Capture the cell that displays the provided text and extract its (X, Y) central coordinate. 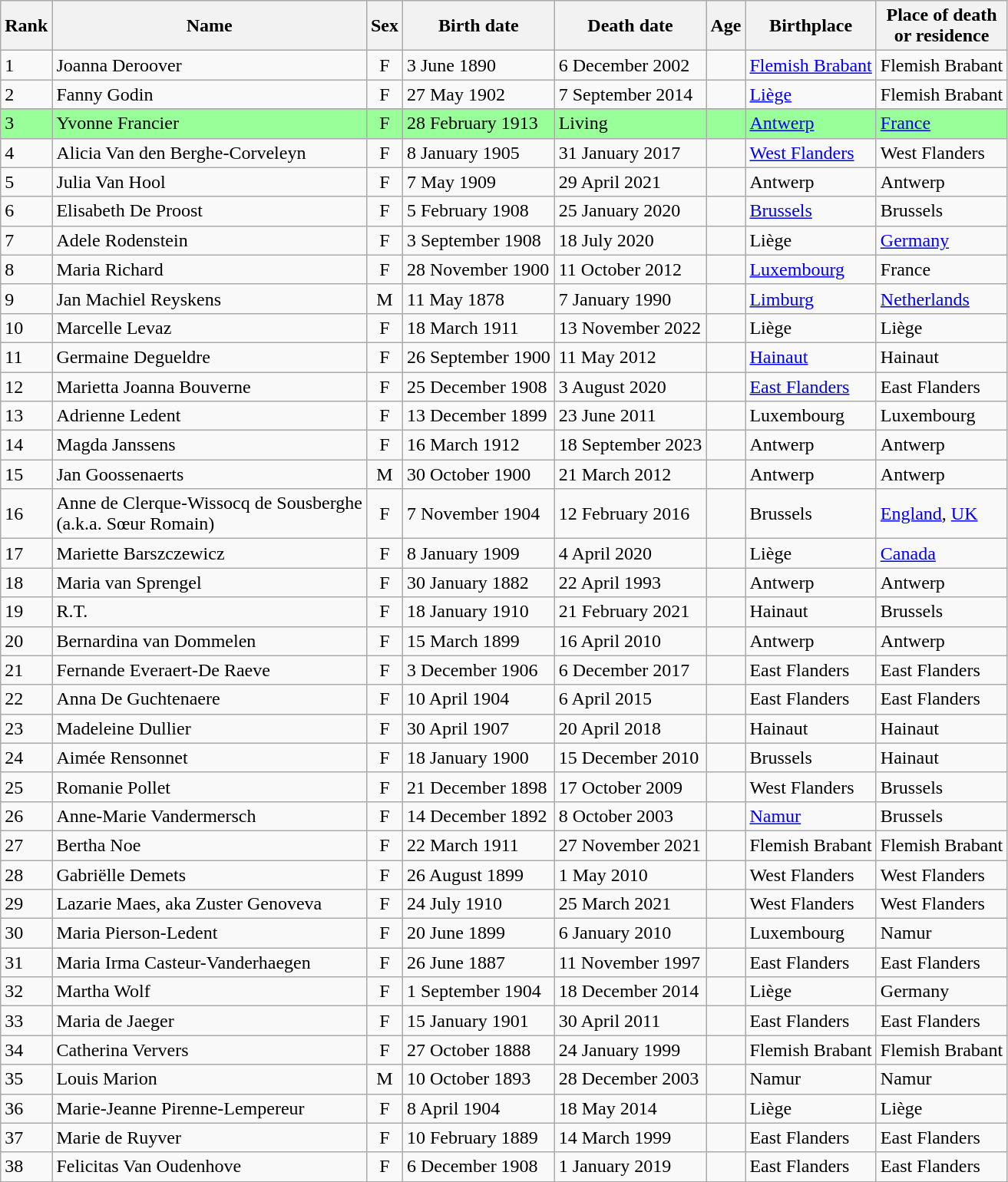
21 February 2021 (630, 612)
Bertha Noe (210, 845)
25 January 2020 (630, 211)
Aimée Rensonnet (210, 758)
Age (726, 26)
Romanie Pollet (210, 787)
Alicia Van den Berghe-Corveleyn (210, 153)
1 September 1904 (478, 992)
Louis Marion (210, 1079)
27 November 2021 (630, 845)
Elisabeth De Proost (210, 211)
Canada (941, 553)
2 (26, 94)
Maria de Jaeger (210, 1021)
Anne de Clerque-Wissocq de Sousberghe(a.k.a. Sœur Romain) (210, 514)
8 January 1905 (478, 153)
19 (26, 612)
11 November 1997 (630, 962)
25 December 1908 (478, 386)
30 January 1882 (478, 583)
3 June 1890 (478, 65)
Anna De Guchtenaere (210, 699)
22 April 1993 (630, 583)
Name (210, 26)
England, UK (941, 514)
6 (26, 211)
12 (26, 386)
6 April 2015 (630, 699)
3 September 1908 (478, 240)
Marie de Ruyver (210, 1137)
Gabriëlle Demets (210, 874)
5 February 1908 (478, 211)
27 May 1902 (478, 94)
29 April 2021 (630, 182)
8 January 1909 (478, 553)
23 (26, 728)
10 (26, 328)
9 (26, 299)
3 August 2020 (630, 386)
7 May 1909 (478, 182)
Yvonne Francier (210, 124)
6 December 2002 (630, 65)
15 March 1899 (478, 641)
30 (26, 933)
1 (26, 65)
8 (26, 269)
6 December 1908 (478, 1167)
10 April 1904 (478, 699)
Birth date (478, 26)
21 (26, 670)
25 (26, 787)
18 March 1911 (478, 328)
Martha Wolf (210, 992)
Adrienne Ledent (210, 416)
Julia Van Hool (210, 182)
20 April 2018 (630, 728)
Magda Janssens (210, 445)
31 January 2017 (630, 153)
27 October 1888 (478, 1050)
Maria Pierson-Ledent (210, 933)
27 (26, 845)
23 June 2011 (630, 416)
14 March 1999 (630, 1137)
Place of death or residence (941, 26)
Jan Goossenaerts (210, 474)
13 December 1899 (478, 416)
33 (26, 1021)
4 April 2020 (630, 553)
18 September 2023 (630, 445)
30 April 2011 (630, 1021)
20 (26, 641)
36 (26, 1108)
25 March 2021 (630, 904)
R.T. (210, 612)
Death date (630, 26)
Fanny Godin (210, 94)
5 (26, 182)
Marietta Joanna Bouverne (210, 386)
Maria Richard (210, 269)
30 October 1900 (478, 474)
3 (26, 124)
14 December 1892 (478, 816)
22 (26, 699)
7 November 1904 (478, 514)
20 June 1899 (478, 933)
Living (630, 124)
34 (26, 1050)
16 April 2010 (630, 641)
14 (26, 445)
21 March 2012 (630, 474)
32 (26, 992)
18 (26, 583)
Jan Machiel Reyskens (210, 299)
1 January 2019 (630, 1167)
18 January 1910 (478, 612)
7 January 1990 (630, 299)
28 December 2003 (630, 1079)
Bernardina van Dommelen (210, 641)
6 December 2017 (630, 670)
15 (26, 474)
Limburg (811, 299)
18 May 2014 (630, 1108)
Marie-Jeanne Pirenne-Lempereur (210, 1108)
Adele Rodenstein (210, 240)
3 December 1906 (478, 670)
24 January 1999 (630, 1050)
16 March 1912 (478, 445)
Lazarie Maes, aka Zuster Genoveva (210, 904)
26 (26, 816)
28 February 1913 (478, 124)
37 (26, 1137)
24 July 1910 (478, 904)
13 November 2022 (630, 328)
21 December 1898 (478, 787)
10 February 1889 (478, 1137)
Netherlands (941, 299)
1 May 2010 (630, 874)
11 (26, 357)
Joanna Deroover (210, 65)
22 March 1911 (478, 845)
10 October 1893 (478, 1079)
Fernande Everaert-De Raeve (210, 670)
7 September 2014 (630, 94)
8 October 2003 (630, 816)
Maria van Sprengel (210, 583)
Germaine Degueldre (210, 357)
17 (26, 553)
28 (26, 874)
11 May 1878 (478, 299)
11 May 2012 (630, 357)
12 February 2016 (630, 514)
6 January 2010 (630, 933)
35 (26, 1079)
31 (26, 962)
8 April 1904 (478, 1108)
Marcelle Levaz (210, 328)
24 (26, 758)
26 September 1900 (478, 357)
15 December 2010 (630, 758)
Mariette Barszczewicz (210, 553)
Birthplace (811, 26)
Maria Irma Casteur-Vanderhaegen (210, 962)
26 June 1887 (478, 962)
26 August 1899 (478, 874)
17 October 2009 (630, 787)
28 November 1900 (478, 269)
Felicitas Van Oudenhove (210, 1167)
Rank (26, 26)
38 (26, 1167)
Madeleine Dullier (210, 728)
18 January 1900 (478, 758)
18 December 2014 (630, 992)
29 (26, 904)
7 (26, 240)
Sex (384, 26)
Anne-Marie Vandermersch (210, 816)
30 April 1907 (478, 728)
11 October 2012 (630, 269)
13 (26, 416)
18 July 2020 (630, 240)
16 (26, 514)
15 January 1901 (478, 1021)
4 (26, 153)
Catherina Ververs (210, 1050)
